Search for the cell housing the specified text and yield its [x, y] center coordinate. 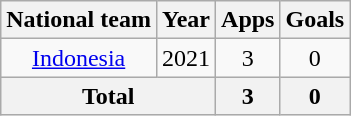
Goals [315, 20]
Total [108, 96]
Indonesia [79, 58]
Year [186, 20]
National team [79, 20]
2021 [186, 58]
Apps [248, 20]
